Determine the [x, y] coordinate at the center of the cell enclosing the given text.  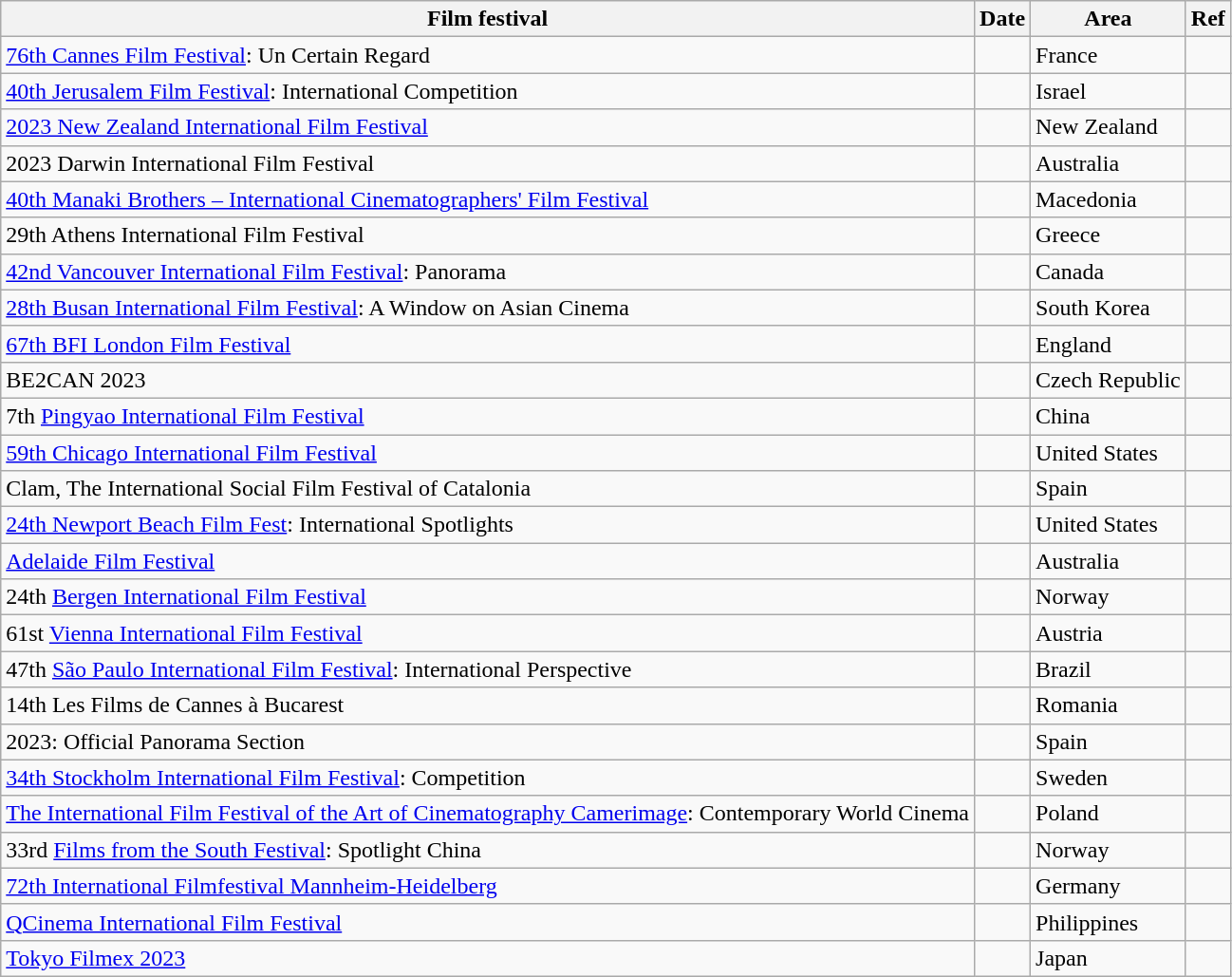
Poland [1109, 814]
14th Les Films de Cannes à Bucarest [488, 705]
Czech Republic [1109, 380]
Adelaide Film Festival [488, 561]
England [1109, 344]
Germany [1109, 886]
Austria [1109, 633]
South Korea [1109, 308]
Canada [1109, 272]
The International Film Festival of the Art of Cinematography Camerimage: Contemporary World Cinema [488, 814]
7th Pingyao International Film Festival [488, 416]
Tokyo Filmex 2023 [488, 958]
Romania [1109, 705]
29th Athens International Film Festival [488, 235]
67th BFI London Film Festival [488, 344]
Sweden [1109, 778]
28th Busan International Film Festival: A Window on Asian Cinema [488, 308]
34th Stockholm International Film Festival: Competition [488, 778]
Clam, The International Social Film Festival of Catalonia [488, 489]
2023 New Zealand International Film Festival [488, 127]
Brazil [1109, 669]
24th Newport Beach Film Fest: International Spotlights [488, 525]
Ref [1207, 19]
China [1109, 416]
Greece [1109, 235]
Area [1109, 19]
QCinema International Film Festival [488, 922]
47th São Paulo International Film Festival: International Perspective [488, 669]
33rd Films from the South Festival: Spotlight China [488, 850]
42nd Vancouver International Film Festival: Panorama [488, 272]
40th Manaki Brothers – International Cinematographers' Film Festival [488, 199]
New Zealand [1109, 127]
Macedonia [1109, 199]
France [1109, 55]
Philippines [1109, 922]
72th International Filmfestival Mannheim-Heidelberg [488, 886]
40th Jerusalem Film Festival: International Competition [488, 91]
59th Chicago International Film Festival [488, 453]
Israel [1109, 91]
24th Bergen International Film Festival [488, 597]
Film festival [488, 19]
2023: Official Panorama Section [488, 742]
Date [1002, 19]
61st Vienna International Film Festival [488, 633]
Japan [1109, 958]
BE2CAN 2023 [488, 380]
2023 Darwin International Film Festival [488, 163]
76th Cannes Film Festival: Un Certain Regard [488, 55]
